Determine the [X, Y] coordinate at the center of the cell enclosing the given text.  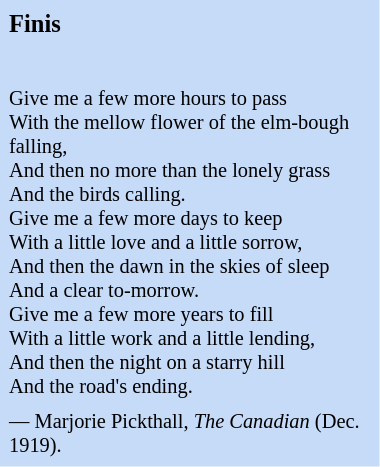
— Marjorie Pickthall, The Canadian (Dec. 1919). [190, 434]
